Locate the cell with the specified text and output its (x, y) center coordinate. 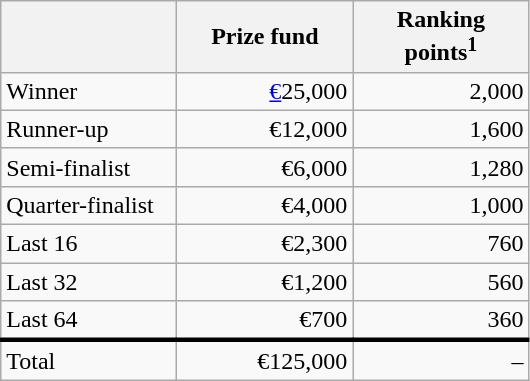
Runner-up (89, 129)
Last 64 (89, 321)
Last 32 (89, 282)
360 (441, 321)
€12,000 (265, 129)
Quarter-finalist (89, 205)
Semi-finalist (89, 167)
Winner (89, 91)
€700 (265, 321)
1,000 (441, 205)
Prize fund (265, 37)
Ranking points1 (441, 37)
€4,000 (265, 205)
€6,000 (265, 167)
Total (89, 360)
Last 16 (89, 244)
€1,200 (265, 282)
€2,300 (265, 244)
– (441, 360)
1,280 (441, 167)
€25,000 (265, 91)
€125,000 (265, 360)
1,600 (441, 129)
760 (441, 244)
2,000 (441, 91)
560 (441, 282)
